Pinpoint the cell where the given text exists, returning its [x, y] midpoint coordinate. 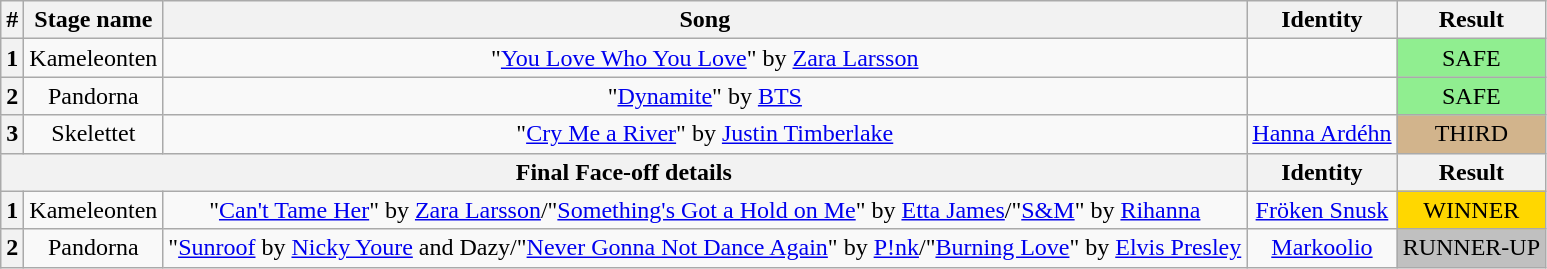
THIRD [1471, 134]
Markoolio [1322, 248]
Hanna Ardéhn [1322, 134]
"Cry Me a River" by Justin Timberlake [705, 134]
# [12, 20]
"Dynamite" by BTS [705, 96]
Stage name [94, 20]
Final Face-off details [624, 172]
3 [12, 134]
"You Love Who You Love" by Zara Larsson [705, 58]
WINNER [1471, 210]
RUNNER-UP [1471, 248]
"Sunroof by Nicky Youre and Dazy/"Never Gonna Not Dance Again" by P!nk/"Burning Love" by Elvis Presley [705, 248]
Song [705, 20]
Fröken Snusk [1322, 210]
"Can't Tame Her" by Zara Larsson/"Something's Got a Hold on Me" by Etta James/"S&M" by Rihanna [705, 210]
Skelettet [94, 134]
